Capture the cell that displays the provided text and extract its (x, y) central coordinate. 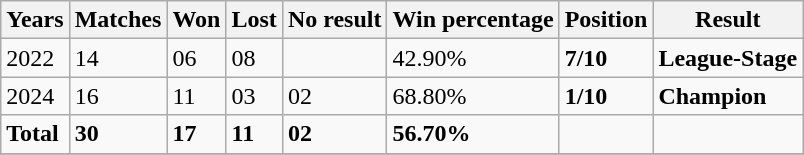
Result (728, 20)
16 (118, 96)
Win percentage (473, 20)
42.90% (473, 58)
League-Stage (728, 58)
No result (334, 20)
56.70% (473, 134)
1/10 (606, 96)
7/10 (606, 58)
03 (254, 96)
08 (254, 58)
Position (606, 20)
17 (196, 134)
Lost (254, 20)
Total (35, 134)
68.80% (473, 96)
Matches (118, 20)
14 (118, 58)
Years (35, 20)
30 (118, 134)
06 (196, 58)
2024 (35, 96)
2022 (35, 58)
Champion (728, 96)
Won (196, 20)
